Provide the [x, y] coordinate of the cell's center where the given text is located.  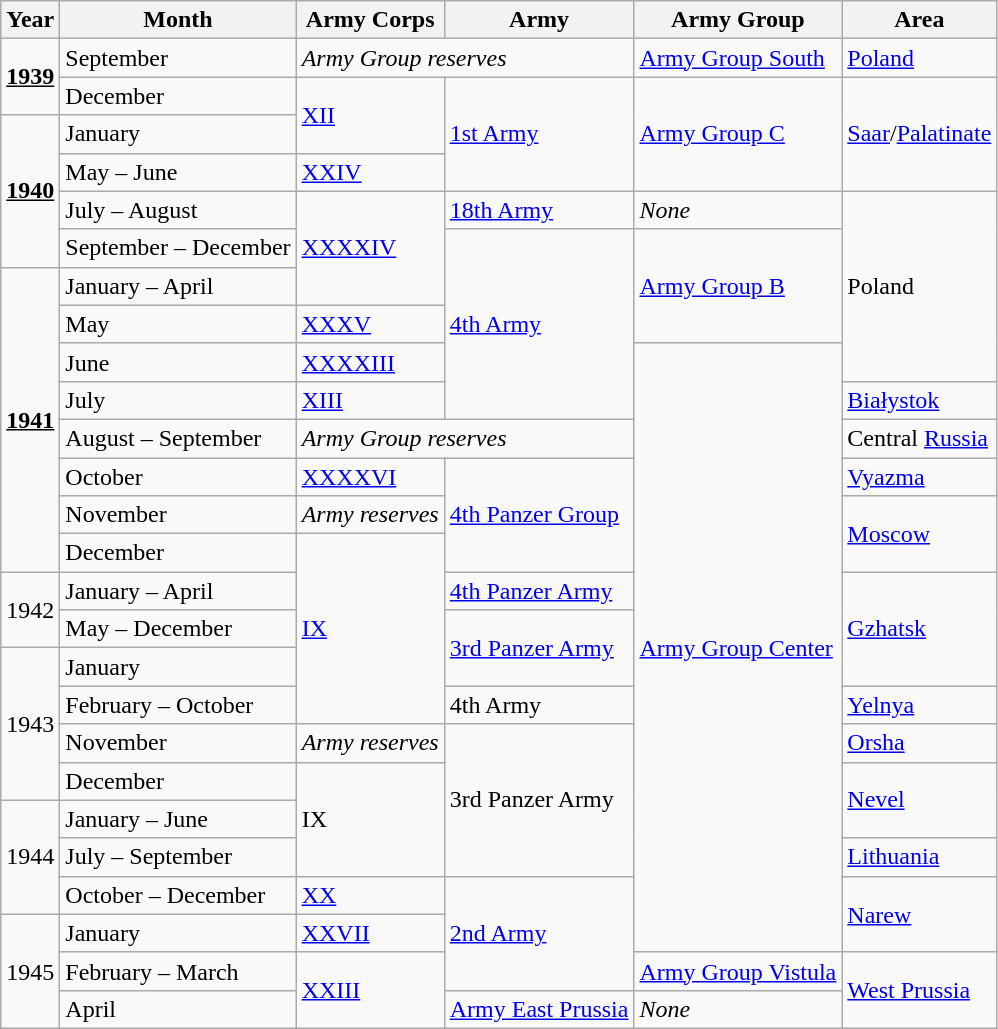
Orsha [920, 743]
XIII [370, 400]
Army [539, 20]
Army Group B [738, 286]
XII [370, 115]
January – June [178, 819]
May – December [178, 629]
Army Group South [738, 58]
Nevel [920, 800]
Army East Prussia [539, 1009]
Narew [920, 914]
October – December [178, 895]
Central Russia [920, 438]
July – August [178, 210]
Army Group Vistula [738, 971]
Lithuania [920, 857]
18th Army [539, 210]
Vyazma [920, 477]
July [178, 400]
Army Group Center [738, 648]
XXVII [370, 933]
1945 [30, 971]
Army Group C [738, 134]
XXIV [370, 172]
Yelnya [920, 705]
February – October [178, 705]
4th Panzer Army [539, 591]
1941 [30, 419]
1940 [30, 191]
1943 [30, 724]
2nd Army [539, 933]
Saar/Palatinate [920, 134]
May [178, 324]
XXXXIV [370, 248]
Białystok [920, 400]
XXXXVI [370, 477]
1942 [30, 610]
Moscow [920, 534]
1939 [30, 77]
Army Corps [370, 20]
XXIII [370, 990]
May – June [178, 172]
Month [178, 20]
Army Group [738, 20]
Year [30, 20]
July – September [178, 857]
June [178, 362]
4th Panzer Group [539, 515]
XX [370, 895]
1st Army [539, 134]
February – March [178, 971]
September – December [178, 248]
Area [920, 20]
West Prussia [920, 990]
1944 [30, 857]
April [178, 1009]
XXXV [370, 324]
October [178, 477]
September [178, 58]
August – September [178, 438]
XXXXIII [370, 362]
Gzhatsk [920, 629]
